Pinpoint the cell where the given text exists, returning its (X, Y) midpoint coordinate. 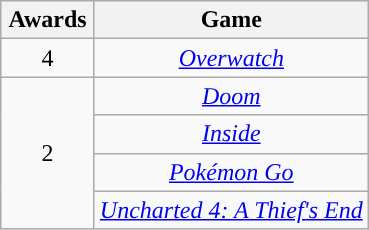
2 (48, 153)
4 (48, 58)
Doom (231, 96)
Inside (231, 134)
Game (231, 20)
Pokémon Go (231, 172)
Awards (48, 20)
Overwatch (231, 58)
Uncharted 4: A Thief's End (231, 210)
